Output the (X, Y) coordinate of the center of the cell containing the given text.  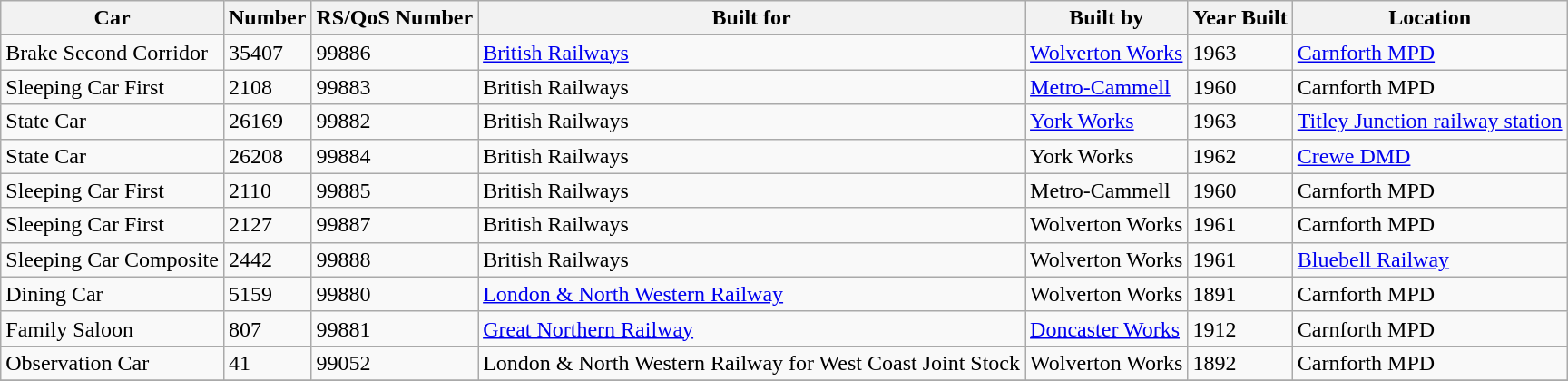
RS/QoS Number (395, 18)
99884 (395, 156)
99881 (395, 328)
London & North Western Railway (751, 294)
Year Built (1240, 18)
2442 (267, 259)
Family Saloon (113, 328)
1912 (1240, 328)
2110 (267, 190)
Location (1430, 18)
35407 (267, 53)
5159 (267, 294)
London & North Western Railway for West Coast Joint Stock (751, 363)
99883 (395, 87)
1962 (1240, 156)
99885 (395, 190)
99887 (395, 225)
1891 (1240, 294)
2108 (267, 87)
Doncaster Works (1107, 328)
Great Northern Railway (751, 328)
99052 (395, 363)
Number (267, 18)
99882 (395, 122)
Built by (1107, 18)
1892 (1240, 363)
Observation Car (113, 363)
Built for (751, 18)
807 (267, 328)
2127 (267, 225)
Brake Second Corridor (113, 53)
Crewe DMD (1430, 156)
Dining Car (113, 294)
Car (113, 18)
99880 (395, 294)
26169 (267, 122)
Bluebell Railway (1430, 259)
Titley Junction railway station (1430, 122)
41 (267, 363)
Sleeping Car Composite (113, 259)
99888 (395, 259)
99886 (395, 53)
26208 (267, 156)
